Find where the given text appears and provide that cell's center as (x, y) coordinate. 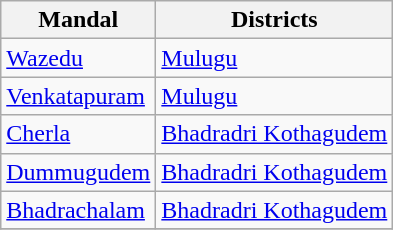
Venkatapuram (78, 96)
Dummugudem (78, 172)
Wazedu (78, 58)
Districts (274, 20)
Cherla (78, 134)
Bhadrachalam (78, 210)
Mandal (78, 20)
